Determine the (X, Y) coordinate at the center of the cell enclosing the given text.  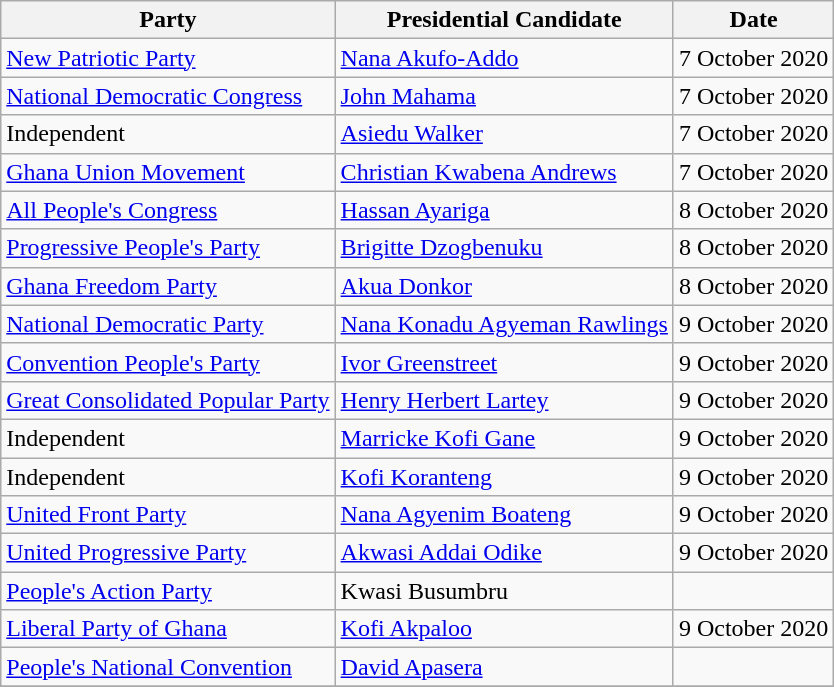
Date (753, 20)
Hassan Ayariga (504, 210)
Great Consolidated Popular Party (168, 400)
Ghana Union Movement (168, 172)
Marricke Kofi Gane (504, 438)
Nana Konadu Agyeman Rawlings (504, 324)
United Front Party (168, 515)
People's National Convention (168, 667)
New Patriotic Party (168, 58)
Nana Akufo-Addo (504, 58)
People's Action Party (168, 591)
Presidential Candidate (504, 20)
Brigitte Dzogbenuku (504, 248)
Progressive People's Party (168, 248)
John Mahama (504, 96)
Party (168, 20)
Convention People's Party (168, 362)
United Progressive Party (168, 553)
Akua Donkor (504, 286)
National Democratic Party (168, 324)
Ghana Freedom Party (168, 286)
Christian Kwabena Andrews (504, 172)
Ivor Greenstreet (504, 362)
Kwasi Busumbru (504, 591)
Asiedu Walker (504, 134)
National Democratic Congress (168, 96)
Liberal Party of Ghana (168, 629)
Akwasi Addai Odike (504, 553)
Kofi Koranteng (504, 477)
Henry Herbert Lartey (504, 400)
All People's Congress (168, 210)
David Apasera (504, 667)
Nana Agyenim Boateng (504, 515)
Kofi Akpaloo (504, 629)
